Determine the (x, y) coordinate at the center of the cell enclosing the given text.  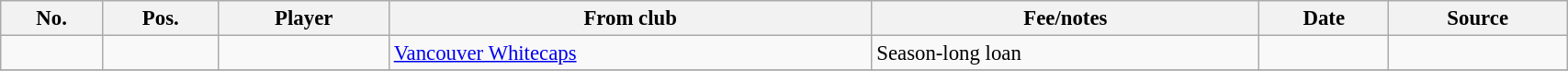
Vancouver Whitecaps (630, 53)
Pos. (160, 18)
Player (303, 18)
From club (630, 18)
No. (51, 18)
Fee/notes (1066, 18)
Source (1478, 18)
Season-long loan (1066, 53)
Date (1325, 18)
